Search for the cell housing the specified text and yield its (X, Y) center coordinate. 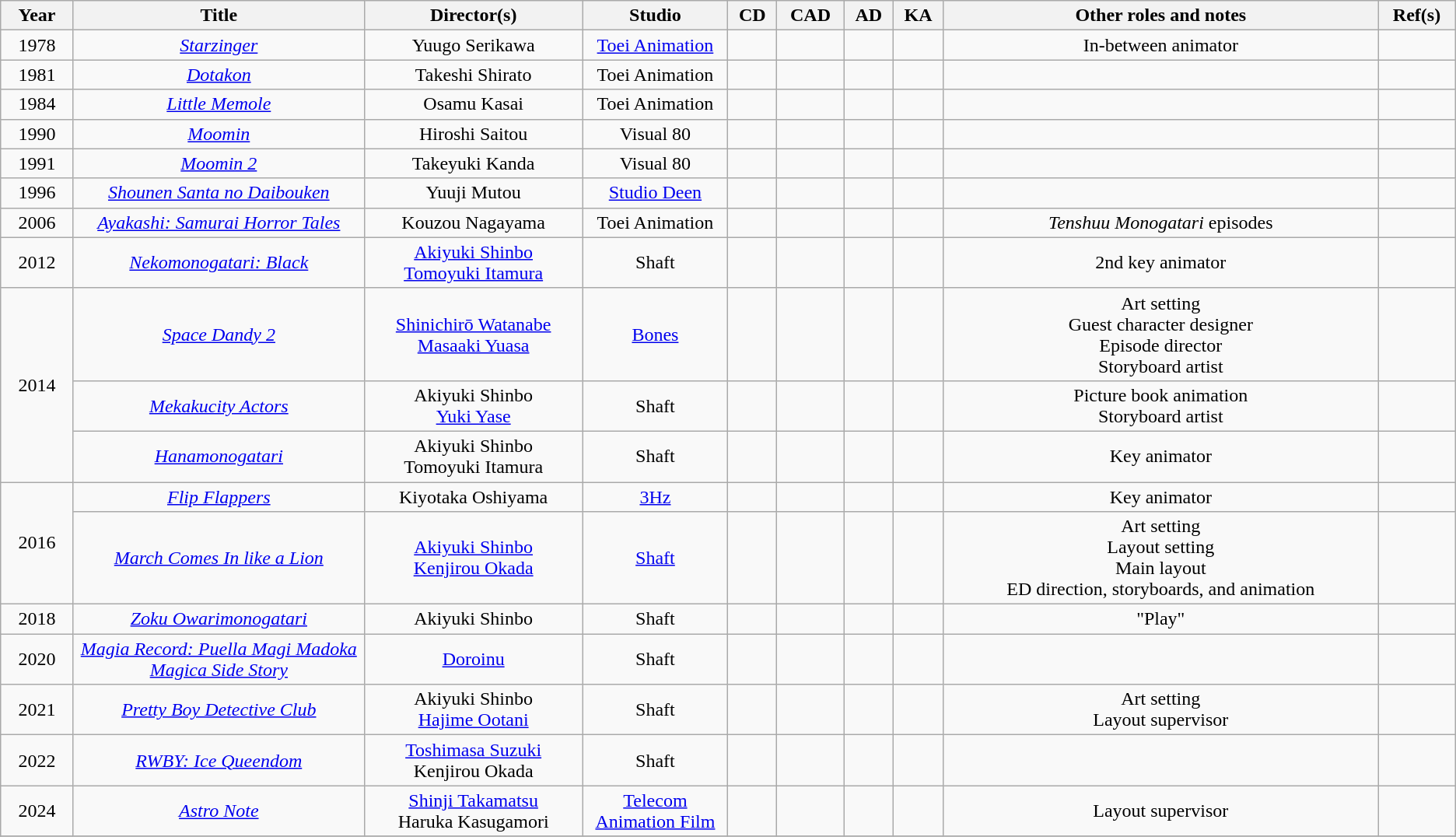
Mekakucity Actors (219, 406)
2022 (37, 761)
2nd key animator (1160, 263)
Akiyuki ShinboKenjirou Okada (473, 559)
Space Dandy 2 (219, 334)
March Comes In like a Lion (219, 559)
Bones (655, 334)
Moomin (219, 134)
1991 (37, 163)
1981 (37, 75)
In-between animator (1160, 45)
CD (753, 16)
Ref(s) (1417, 16)
Little Memole (219, 104)
Flip Flappers (219, 497)
Akiyuki ShinboYuki Yase (473, 406)
2024 (37, 811)
Pretty Boy Detective Club (219, 709)
1996 (37, 193)
Doroinu (473, 660)
Zoku Owarimonogatari (219, 619)
Dotakon (219, 75)
Ayakashi: Samurai Horror Tales (219, 222)
CAD (810, 16)
Studio (655, 16)
1978 (37, 45)
Hiroshi Saitou (473, 134)
Art settingGuest character designerEpisode directorStoryboard artist (1160, 334)
2021 (37, 709)
Osamu Kasai (473, 104)
Nekomonogatari: Black (219, 263)
Shounen Santa no Daibouken (219, 193)
Shinichirō WatanabeMasaaki Yuasa (473, 334)
Shinji TakamatsuHaruka Kasugamori (473, 811)
Tenshuu Monogatari episodes (1160, 222)
Toshimasa SuzukiKenjirou Okada (473, 761)
2016 (37, 543)
Yuuji Mutou (473, 193)
Layout supervisor (1160, 811)
"Play" (1160, 619)
KA (918, 16)
AD (868, 16)
Starzinger (219, 45)
Hanamonogatari (219, 456)
Magia Record: Puella Magi Madoka Magica Side Story (219, 660)
Moomin 2 (219, 163)
Akiyuki Shinbo (473, 619)
2006 (37, 222)
Telecom Animation Film (655, 811)
Kouzou Nagayama (473, 222)
Takeshi Shirato (473, 75)
Yuugo Serikawa (473, 45)
3Hz (655, 497)
Picture book animationStoryboard artist (1160, 406)
2014 (37, 384)
Takeyuki Kanda (473, 163)
Astro Note (219, 811)
1984 (37, 104)
RWBY: Ice Queendom (219, 761)
Title (219, 16)
Art settingLayout settingMain layoutED direction, storyboards, and animation (1160, 559)
Akiyuki ShinboHajime Ootani (473, 709)
2020 (37, 660)
Kiyotaka Oshiyama (473, 497)
2012 (37, 263)
Studio Deen (655, 193)
1990 (37, 134)
2018 (37, 619)
Art settingLayout supervisor (1160, 709)
Year (37, 16)
Other roles and notes (1160, 16)
Director(s) (473, 16)
